Scan for the cell matching the given text and deliver its (x, y) coordinate at center. 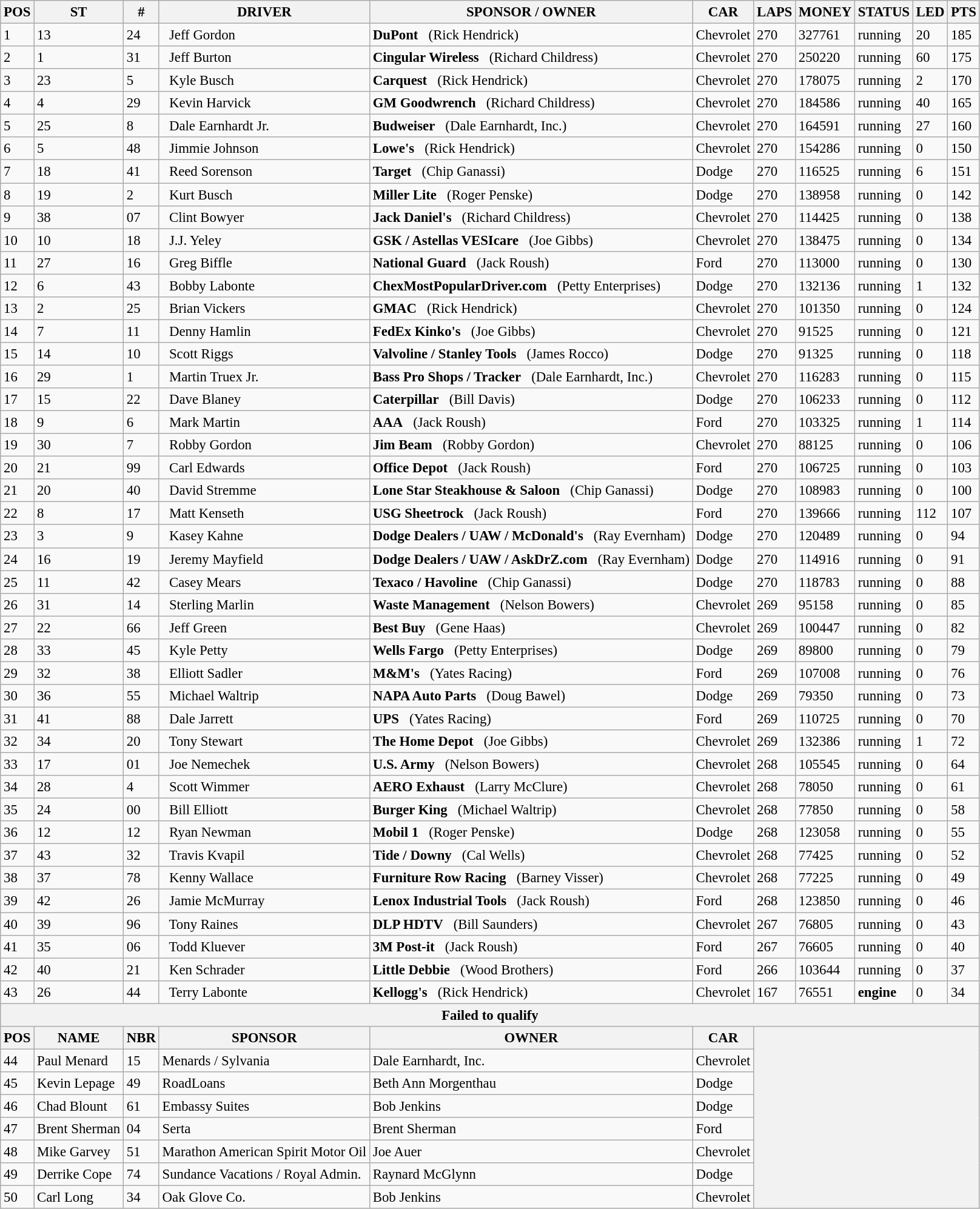
GSK / Astellas VESIcare (Joe Gibbs) (531, 240)
Michael Waltrip (264, 696)
Scott Wimmer (264, 787)
NAPA Auto Parts (Doug Bawel) (531, 696)
U.S. Army (Nelson Bowers) (531, 765)
Dodge Dealers / UAW / McDonald's (Ray Evernham) (531, 537)
164591 (825, 126)
58 (964, 810)
114 (964, 423)
Kurt Busch (264, 195)
Sterling Marlin (264, 604)
78050 (825, 787)
175 (964, 58)
Carquest (Rick Hendrick) (531, 81)
116283 (825, 377)
J.J. Yeley (264, 240)
07 (142, 217)
Jeremy Mayfield (264, 559)
Tony Raines (264, 924)
Dale Earnhardt, Inc. (531, 1060)
LED (930, 12)
Joe Auer (531, 1152)
Wells Fargo (Petty Enterprises) (531, 651)
NAME (79, 1038)
154286 (825, 149)
Terry Labonte (264, 992)
DLP HDTV (Bill Saunders) (531, 924)
Tony Stewart (264, 742)
Kyle Busch (264, 81)
Target (Chip Ganassi) (531, 172)
94 (964, 537)
250220 (825, 58)
Kevin Lepage (79, 1083)
GM Goodwrench (Richard Childress) (531, 103)
120489 (825, 537)
139666 (825, 514)
Martin Truex Jr. (264, 377)
Mark Martin (264, 423)
Carl Edwards (264, 468)
Jimmie Johnson (264, 149)
Chad Blount (79, 1106)
78 (142, 879)
95158 (825, 604)
Failed to qualify (490, 1015)
SPONSOR / OWNER (531, 12)
Beth Ann Morgenthau (531, 1083)
165 (964, 103)
UPS (Yates Racing) (531, 718)
Jeff Gordon (264, 35)
RoadLoans (264, 1083)
Dodge Dealers / UAW / AskDrZ.com (Ray Evernham) (531, 559)
108983 (825, 491)
130 (964, 263)
GMAC (Rick Hendrick) (531, 309)
Dave Blaney (264, 400)
Travis Kvapil (264, 856)
Lowe's (Rick Hendrick) (531, 149)
73 (964, 696)
Casey Mears (264, 582)
ST (79, 12)
266 (775, 970)
Bobby Labonte (264, 286)
123850 (825, 901)
184586 (825, 103)
Paul Menard (79, 1060)
Sundance Vacations / Royal Admin. (264, 1174)
132386 (825, 742)
Kasey Kahne (264, 537)
06 (142, 946)
185 (964, 35)
FedEx Kinko's (Joe Gibbs) (531, 331)
150 (964, 149)
96 (142, 924)
116525 (825, 172)
Menards / Sylvania (264, 1060)
Ryan Newman (264, 832)
Jim Beam (Robby Gordon) (531, 445)
Valvoline / Stanley Tools (James Rocco) (531, 354)
NBR (142, 1038)
Brian Vickers (264, 309)
47 (17, 1129)
151 (964, 172)
99 (142, 468)
91325 (825, 354)
USG Sheetrock (Jack Roush) (531, 514)
National Guard (Jack Roush) (531, 263)
138475 (825, 240)
114425 (825, 217)
110725 (825, 718)
79350 (825, 696)
160 (964, 126)
103 (964, 468)
77850 (825, 810)
Oak Glove Co. (264, 1197)
88125 (825, 445)
85 (964, 604)
AAA (Jack Roush) (531, 423)
engine (884, 992)
66 (142, 628)
Serta (264, 1129)
Lone Star Steakhouse & Saloon (Chip Ganassi) (531, 491)
Kyle Petty (264, 651)
74 (142, 1174)
Mike Garvey (79, 1152)
Burger King (Michael Waltrip) (531, 810)
Marathon American Spirit Motor Oil (264, 1152)
167 (775, 992)
103325 (825, 423)
SPONSOR (264, 1038)
Lenox Industrial Tools (Jack Roush) (531, 901)
123058 (825, 832)
103644 (825, 970)
Jamie McMurray (264, 901)
50 (17, 1197)
Furniture Row Racing (Barney Visser) (531, 879)
Kellogg's (Rick Hendrick) (531, 992)
72 (964, 742)
Embassy Suites (264, 1106)
77225 (825, 879)
Cingular Wireless (Richard Childress) (531, 58)
106233 (825, 400)
LAPS (775, 12)
Jeff Green (264, 628)
51 (142, 1152)
AERO Exhaust (Larry McClure) (531, 787)
76805 (825, 924)
118783 (825, 582)
DRIVER (264, 12)
M&M's (Yates Racing) (531, 673)
# (142, 12)
Tide / Downy (Cal Wells) (531, 856)
327761 (825, 35)
Bill Elliott (264, 810)
Dale Jarrett (264, 718)
04 (142, 1129)
Denny Hamlin (264, 331)
64 (964, 765)
82 (964, 628)
Clint Bowyer (264, 217)
Todd Kluever (264, 946)
Derrike Cope (79, 1174)
ChexMostPopularDriver.com (Petty Enterprises) (531, 286)
91 (964, 559)
Miller Lite (Roger Penske) (531, 195)
79 (964, 651)
132 (964, 286)
STATUS (884, 12)
134 (964, 240)
107008 (825, 673)
115 (964, 377)
76 (964, 673)
142 (964, 195)
Matt Kenseth (264, 514)
Reed Sorenson (264, 172)
Greg Biffle (264, 263)
89800 (825, 651)
Carl Long (79, 1197)
138 (964, 217)
DuPont (Rick Hendrick) (531, 35)
77425 (825, 856)
Elliott Sadler (264, 673)
170 (964, 81)
70 (964, 718)
Kenny Wallace (264, 879)
Jack Daniel's (Richard Childress) (531, 217)
113000 (825, 263)
Robby Gordon (264, 445)
Budweiser (Dale Earnhardt, Inc.) (531, 126)
Scott Riggs (264, 354)
178075 (825, 81)
Little Debbie (Wood Brothers) (531, 970)
138958 (825, 195)
Kevin Harvick (264, 103)
76551 (825, 992)
Bass Pro Shops / Tracker (Dale Earnhardt, Inc.) (531, 377)
Joe Nemechek (264, 765)
MONEY (825, 12)
The Home Depot (Joe Gibbs) (531, 742)
David Stremme (264, 491)
Waste Management (Nelson Bowers) (531, 604)
3M Post-it (Jack Roush) (531, 946)
124 (964, 309)
OWNER (531, 1038)
105545 (825, 765)
121 (964, 331)
Mobil 1 (Roger Penske) (531, 832)
PTS (964, 12)
100447 (825, 628)
101350 (825, 309)
Office Depot (Jack Roush) (531, 468)
52 (964, 856)
Texaco / Havoline (Chip Ganassi) (531, 582)
106725 (825, 468)
01 (142, 765)
118 (964, 354)
Ken Schrader (264, 970)
107 (964, 514)
100 (964, 491)
106 (964, 445)
132136 (825, 286)
Dale Earnhardt Jr. (264, 126)
00 (142, 810)
Jeff Burton (264, 58)
76605 (825, 946)
60 (930, 58)
Best Buy (Gene Haas) (531, 628)
91525 (825, 331)
114916 (825, 559)
Raynard McGlynn (531, 1174)
Caterpillar (Bill Davis) (531, 400)
